For the text-containing cell, return its midpoint in (x, y) coordinate format. 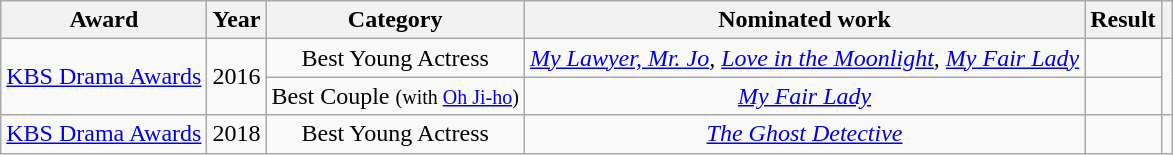
2016 (236, 77)
Category (395, 20)
Award (104, 20)
The Ghost Detective (804, 134)
My Lawyer, Mr. Jo, Love in the Moonlight, My Fair Lady (804, 58)
My Fair Lady (804, 96)
Year (236, 20)
Best Couple (with Oh Ji-ho) (395, 96)
2018 (236, 134)
Result (1123, 20)
Nominated work (804, 20)
